Search for the cell housing the specified text and yield its (x, y) center coordinate. 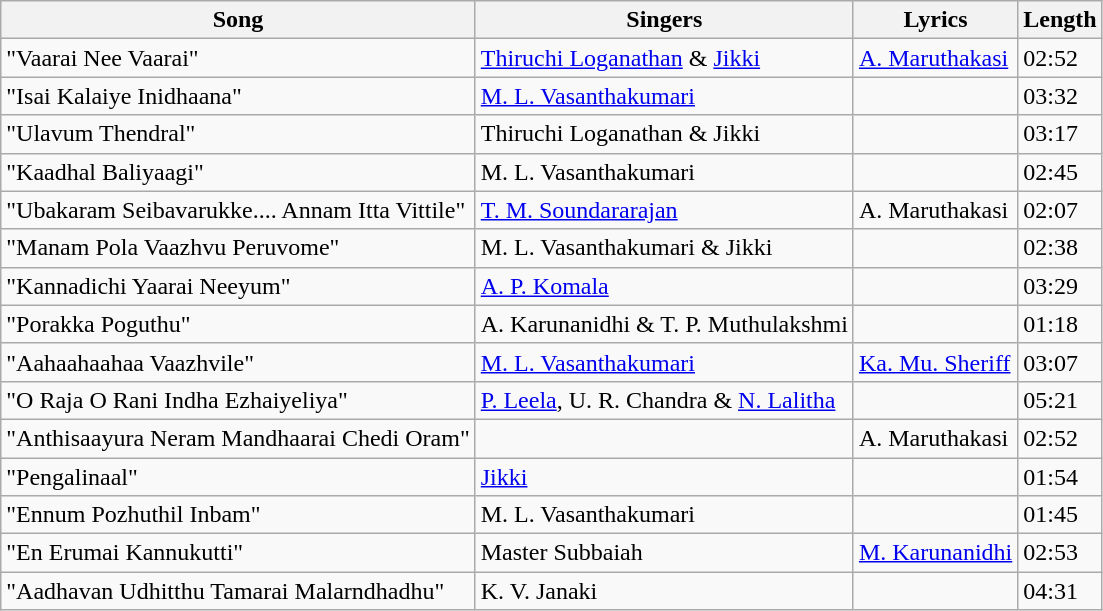
"O Raja O Rani Indha Ezhaiyeliya" (238, 400)
"Ubakaram Seibavarukke.... Annam Itta Vittile" (238, 210)
"Ennum Pozhuthil Inbam" (238, 515)
"Isai Kalaiye Inidhaana" (238, 96)
02:45 (1060, 172)
"Anthisaayura Neram Mandhaarai Chedi Oram" (238, 438)
"Manam Pola Vaazhvu Peruvome" (238, 248)
01:54 (1060, 477)
A. P. Komala (664, 286)
"Porakka Poguthu" (238, 324)
03:17 (1060, 134)
Jikki (664, 477)
Ka. Mu. Sheriff (935, 362)
02:38 (1060, 248)
"Kaadhal Baliyaagi" (238, 172)
05:21 (1060, 400)
"Aahaahaahaa Vaazhvile" (238, 362)
03:29 (1060, 286)
Song (238, 20)
P. Leela, U. R. Chandra & N. Lalitha (664, 400)
"En Erumai Kannukutti" (238, 553)
"Pengalinaal" (238, 477)
02:07 (1060, 210)
03:07 (1060, 362)
"Ulavum Thendral" (238, 134)
A. Karunanidhi & T. P. Muthulakshmi (664, 324)
02:53 (1060, 553)
M. L. Vasanthakumari & Jikki (664, 248)
"Kannadichi Yaarai Neeyum" (238, 286)
M. Karunanidhi (935, 553)
01:45 (1060, 515)
03:32 (1060, 96)
"Aadhavan Udhitthu Tamarai Malarndhadhu" (238, 591)
K. V. Janaki (664, 591)
"Vaarai Nee Vaarai" (238, 58)
T. M. Soundararajan (664, 210)
Singers (664, 20)
Master Subbaiah (664, 553)
Length (1060, 20)
01:18 (1060, 324)
Lyrics (935, 20)
04:31 (1060, 591)
